Locate the cell with the specified text and output its [X, Y] center coordinate. 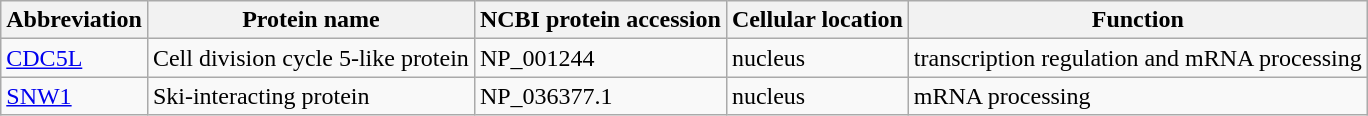
mRNA processing [1138, 96]
SNW1 [74, 96]
Abbreviation [74, 20]
Ski-interacting protein [310, 96]
transcription regulation and mRNA processing [1138, 58]
CDC5L [74, 58]
NP_001244 [600, 58]
Cell division cycle 5-like protein [310, 58]
Protein name [310, 20]
NP_036377.1 [600, 96]
Cellular location [817, 20]
NCBI protein accession [600, 20]
Function [1138, 20]
